Identify which cell holds the provided text, then report its [x, y] central coordinate. 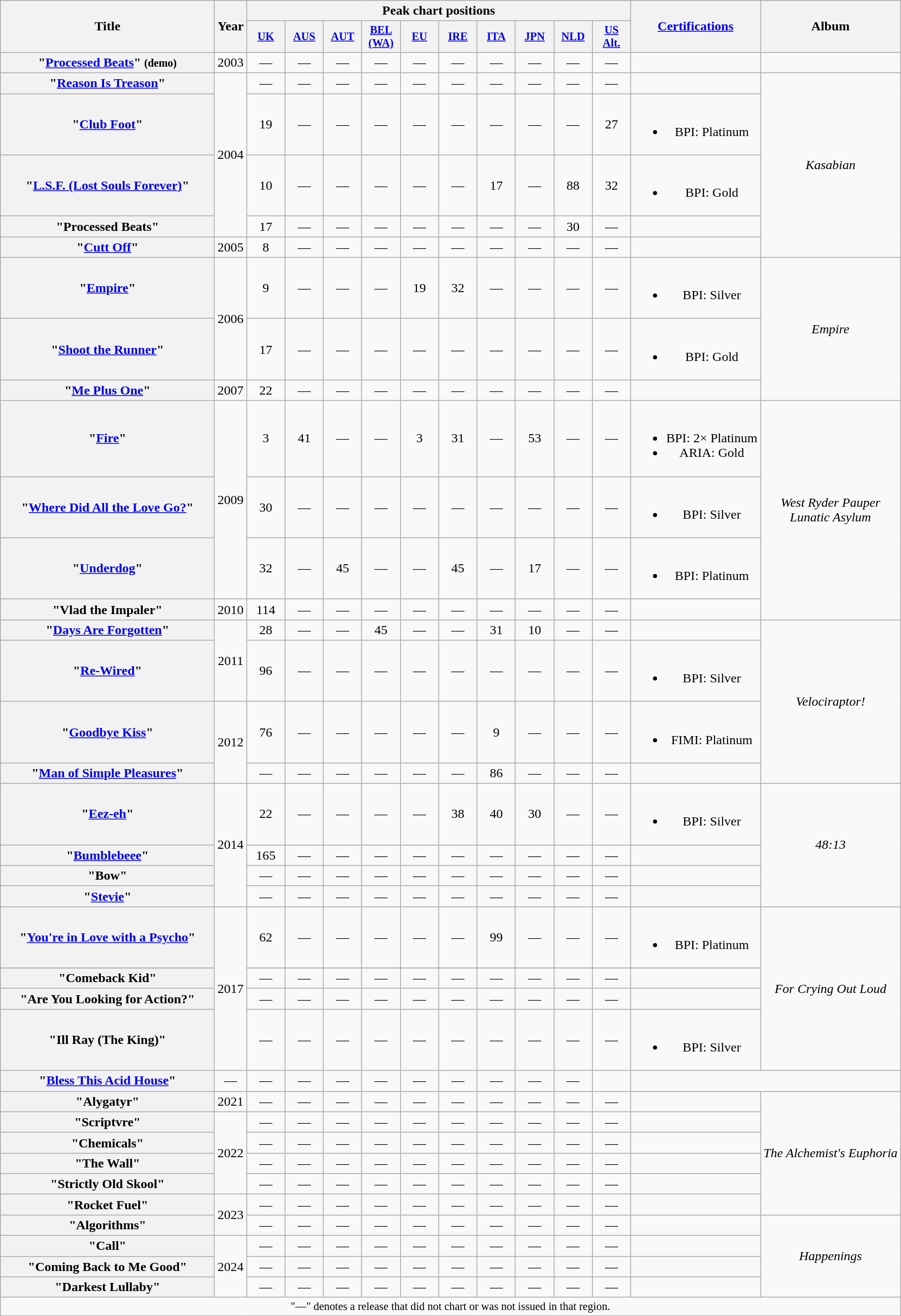
"The Wall" [107, 1163]
"Me Plus One" [107, 390]
"Ill Ray (The King)" [107, 1040]
Peak chart positions [439, 11]
96 [266, 671]
2023 [231, 1215]
"Reason Is Treason" [107, 83]
62 [266, 938]
2011 [231, 660]
"Empire" [107, 288]
For Crying Out Loud [831, 989]
"Alygatyr" [107, 1101]
"Rocket Fuel" [107, 1204]
FIMI: Platinum [695, 732]
"Comeback Kid" [107, 978]
"Stevie" [107, 896]
2017 [231, 989]
"L.S.F. (Lost Souls Forever)" [107, 185]
The Alchemist's Euphoria [831, 1153]
"Call" [107, 1246]
114 [266, 609]
2006 [231, 319]
2007 [231, 390]
West Ryder PauperLunatic Asylum [831, 510]
76 [266, 732]
2003 [231, 62]
"Cutt Off" [107, 247]
Year [231, 27]
"Chemicals" [107, 1143]
"Bless This Acid House" [107, 1081]
2012 [231, 743]
BEL(WA) [381, 37]
"Darkest Lullaby" [107, 1287]
BPI: 2× PlatinumARIA: Gold [695, 438]
EU [420, 37]
Album [831, 27]
2009 [231, 500]
"Underdog" [107, 568]
"Club Foot" [107, 125]
"Are You Looking for Action?" [107, 999]
2010 [231, 609]
88 [574, 185]
"Re-Wired" [107, 671]
Certifications [695, 27]
2021 [231, 1101]
38 [458, 814]
UK [266, 37]
"Processed Beats" [107, 227]
"Goodbye Kiss" [107, 732]
"You're in Love with a Psycho" [107, 938]
ITA [497, 37]
IRE [458, 37]
JPN [535, 37]
48:13 [831, 846]
"Fire" [107, 438]
NLD [574, 37]
2022 [231, 1153]
28 [266, 630]
"Eez-eh" [107, 814]
165 [266, 855]
Velociraptor! [831, 701]
"Where Did All the Love Go?" [107, 507]
"Algorithms" [107, 1225]
86 [497, 773]
"Coming Back to Me Good" [107, 1267]
8 [266, 247]
2005 [231, 247]
2024 [231, 1267]
99 [497, 938]
Title [107, 27]
"Bow" [107, 876]
2014 [231, 846]
41 [305, 438]
USAlt. [612, 37]
2004 [231, 155]
Empire [831, 329]
"Bumblebeee" [107, 855]
AUT [343, 37]
"Scriptvre" [107, 1122]
53 [535, 438]
"Man of Simple Pleasures" [107, 773]
"Days Are Forgotten" [107, 630]
"Processed Beats" (demo) [107, 62]
27 [612, 125]
"Shoot the Runner" [107, 349]
"—" denotes a release that did not chart or was not issued in that region. [450, 1307]
AUS [305, 37]
Happenings [831, 1256]
40 [497, 814]
Kasabian [831, 165]
"Strictly Old Skool" [107, 1184]
"Vlad the Impaler" [107, 609]
